Locate the cell with the specified text and output its [X, Y] center coordinate. 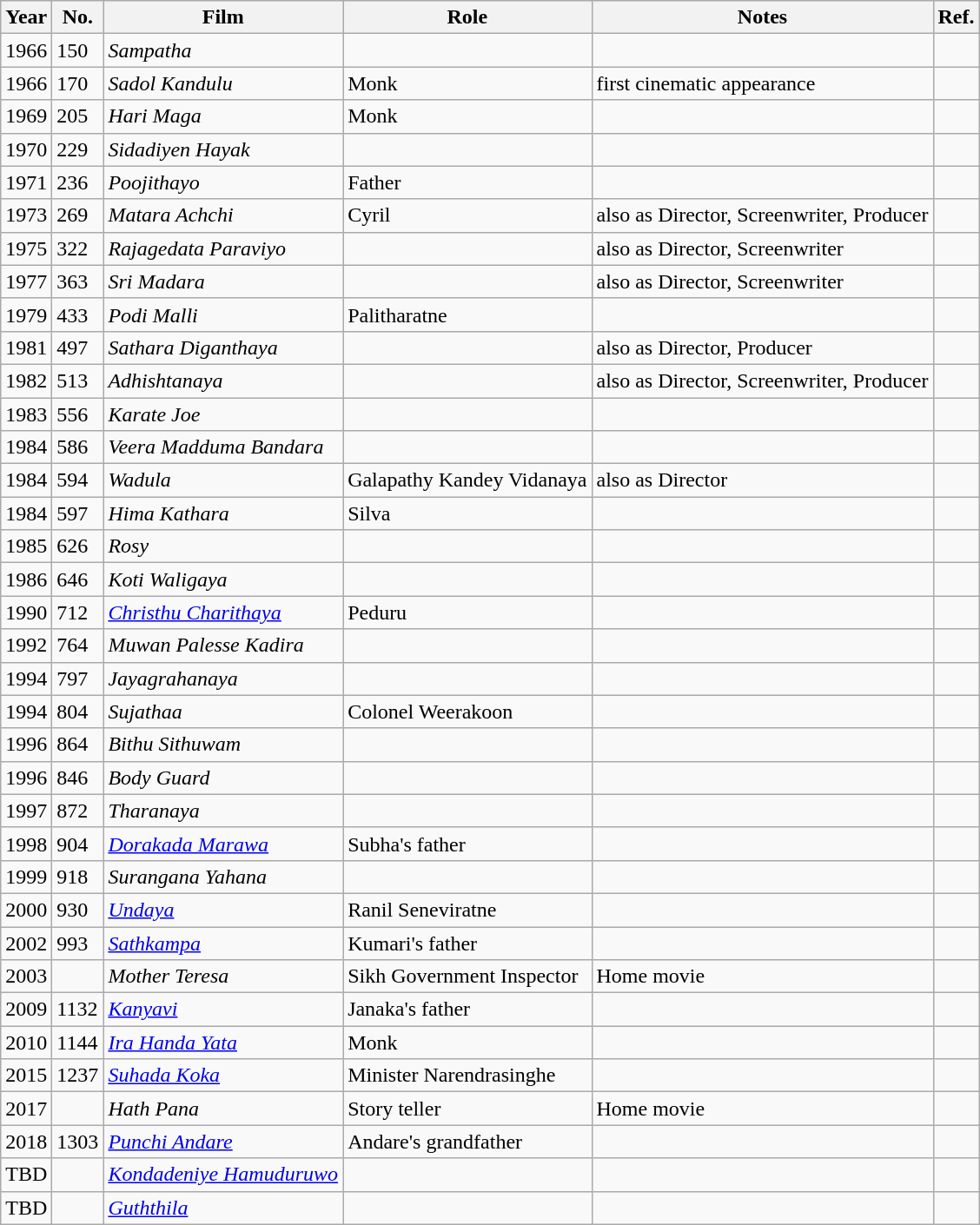
Suhada Koka [223, 1076]
236 [78, 182]
Film [223, 17]
269 [78, 215]
Role [467, 17]
2000 [26, 910]
Silva [467, 513]
Ira Handa Yata [223, 1043]
Tharanaya [223, 811]
Surangana Yahana [223, 877]
Cyril [467, 215]
Adhishtanaya [223, 381]
first cinematic appearance [763, 83]
Dorakada Marawa [223, 844]
229 [78, 149]
Koti Waligaya [223, 579]
Andare's grandfather [467, 1142]
Podi Malli [223, 315]
930 [78, 910]
1986 [26, 579]
322 [78, 248]
Jayagrahanaya [223, 679]
Ranil Seneviratne [467, 910]
205 [78, 116]
1990 [26, 612]
497 [78, 348]
1982 [26, 381]
Ref. [956, 17]
433 [78, 315]
Kanyavi [223, 1010]
556 [78, 414]
Matara Achchi [223, 215]
Peduru [467, 612]
Wadula [223, 480]
Punchi Andare [223, 1142]
586 [78, 447]
646 [78, 579]
Sadol Kandulu [223, 83]
Muwan Palesse Kadira [223, 646]
1971 [26, 182]
1144 [78, 1043]
Bithu Sithuwam [223, 745]
1999 [26, 877]
also as Director, Producer [763, 348]
170 [78, 83]
Sathkampa [223, 943]
2002 [26, 943]
Rosy [223, 546]
1998 [26, 844]
Hath Pana [223, 1109]
2015 [26, 1076]
712 [78, 612]
Sidadiyen Hayak [223, 149]
2018 [26, 1142]
Karate Joe [223, 414]
872 [78, 811]
864 [78, 745]
No. [78, 17]
904 [78, 844]
1981 [26, 348]
918 [78, 877]
Body Guard [223, 778]
626 [78, 546]
597 [78, 513]
Colonel Weerakoon [467, 712]
1979 [26, 315]
Story teller [467, 1109]
Sri Madara [223, 281]
Mother Teresa [223, 977]
Notes [763, 17]
804 [78, 712]
Sikh Government Inspector [467, 977]
Rajagedata Paraviyo [223, 248]
Poojithayo [223, 182]
150 [78, 50]
1985 [26, 546]
Sampatha [223, 50]
Sathara Diganthaya [223, 348]
1992 [26, 646]
Galapathy Kandey Vidanaya [467, 480]
1970 [26, 149]
Palitharatne [467, 315]
1973 [26, 215]
also as Director [763, 480]
1969 [26, 116]
1237 [78, 1076]
797 [78, 679]
1975 [26, 248]
Undaya [223, 910]
2017 [26, 1109]
Subha's father [467, 844]
Hari Maga [223, 116]
Sujathaa [223, 712]
Kumari's father [467, 943]
2010 [26, 1043]
1977 [26, 281]
846 [78, 778]
Guththila [223, 1208]
Janaka's father [467, 1010]
Kondadeniye Hamuduruwo [223, 1175]
513 [78, 381]
764 [78, 646]
594 [78, 480]
1997 [26, 811]
2003 [26, 977]
1132 [78, 1010]
Hima Kathara [223, 513]
Veera Madduma Bandara [223, 447]
1983 [26, 414]
Christhu Charithaya [223, 612]
993 [78, 943]
2009 [26, 1010]
Year [26, 17]
1303 [78, 1142]
363 [78, 281]
Minister Narendrasinghe [467, 1076]
Father [467, 182]
